Pinpoint the cell where the given text exists, returning its (x, y) midpoint coordinate. 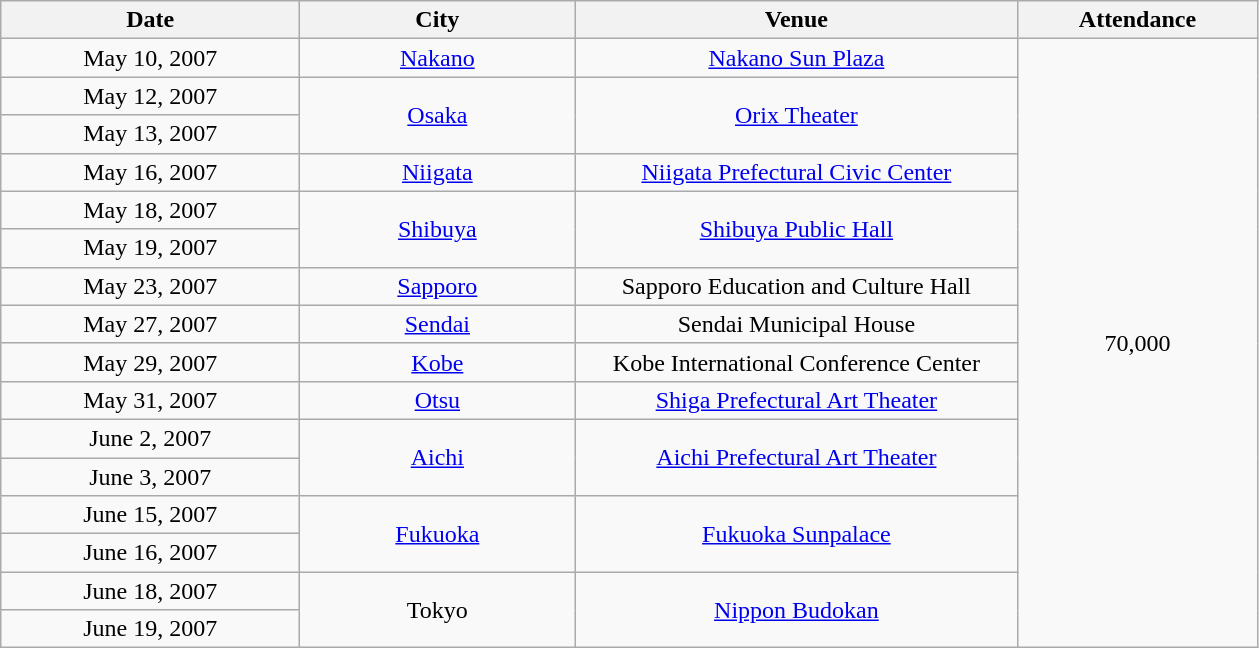
Nippon Budokan (796, 610)
70,000 (1138, 344)
Sendai Municipal House (796, 324)
May 10, 2007 (150, 58)
May 23, 2007 (150, 286)
May 19, 2007 (150, 248)
Osaka (438, 115)
Attendance (1138, 20)
May 12, 2007 (150, 96)
Shibuya (438, 229)
June 18, 2007 (150, 591)
Kobe International Conference Center (796, 362)
June 19, 2007 (150, 629)
June 3, 2007 (150, 477)
May 27, 2007 (150, 324)
June 2, 2007 (150, 438)
Shibuya Public Hall (796, 229)
Aichi (438, 457)
Nakano Sun Plaza (796, 58)
Nakano (438, 58)
Fukuoka Sunpalace (796, 534)
Tokyo (438, 610)
May 13, 2007 (150, 134)
Otsu (438, 400)
Date (150, 20)
May 16, 2007 (150, 172)
Niigata (438, 172)
Sendai (438, 324)
Niigata Prefectural Civic Center (796, 172)
June 16, 2007 (150, 553)
June 15, 2007 (150, 515)
May 29, 2007 (150, 362)
Sapporo (438, 286)
Orix Theater (796, 115)
Shiga Prefectural Art Theater (796, 400)
Venue (796, 20)
May 18, 2007 (150, 210)
City (438, 20)
Sapporo Education and Culture Hall (796, 286)
Aichi Prefectural Art Theater (796, 457)
Kobe (438, 362)
May 31, 2007 (150, 400)
Fukuoka (438, 534)
